For the text-containing cell, return its midpoint in [x, y] coordinate format. 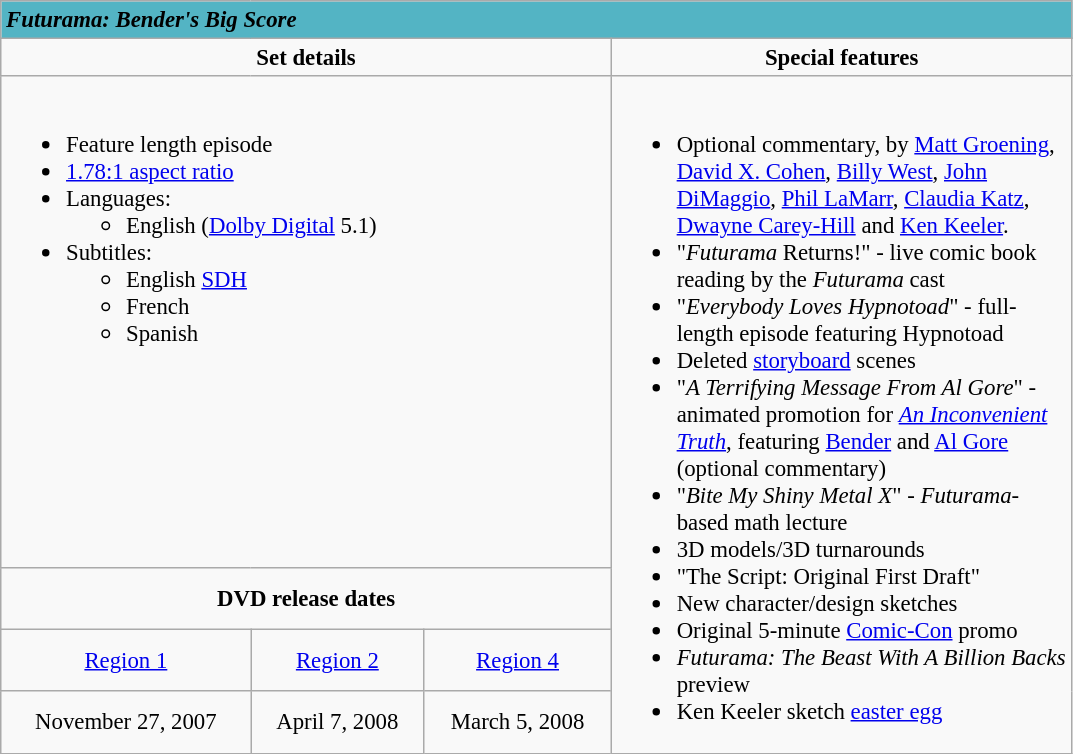
Futurama: Bender's Big Score [536, 20]
Region 1 [126, 661]
April 7, 2008 [338, 722]
November 27, 2007 [126, 722]
Region 4 [518, 661]
Special features [842, 58]
DVD release dates [306, 599]
Set details [306, 58]
Feature length episode1.78:1 aspect ratioLanguages:English (Dolby Digital 5.1)Subtitles:English SDHFrenchSpanish [306, 322]
Region 2 [338, 661]
March 5, 2008 [518, 722]
